Locate the cell with the specified text and output its (x, y) center coordinate. 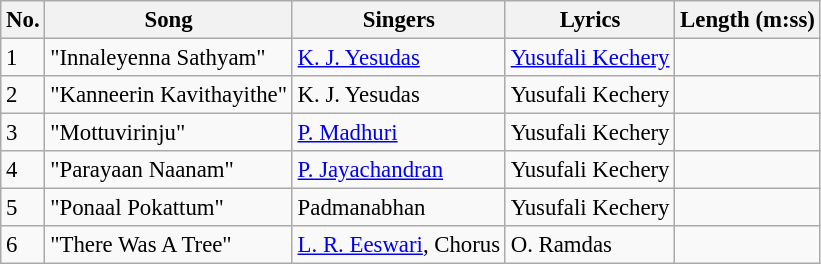
2 (23, 95)
Length (m:ss) (748, 20)
5 (23, 208)
L. R. Eeswari, Chorus (398, 245)
O. Ramdas (590, 245)
"Ponaal Pokattum" (168, 208)
"Innaleyenna Sathyam" (168, 58)
P. Jayachandran (398, 170)
Singers (398, 20)
Lyrics (590, 20)
1 (23, 58)
"Kanneerin Kavithayithe" (168, 95)
No. (23, 20)
"Parayaan Naanam" (168, 170)
6 (23, 245)
P. Madhuri (398, 133)
Padmanabhan (398, 208)
"There Was A Tree" (168, 245)
4 (23, 170)
Song (168, 20)
3 (23, 133)
"Mottuvirinju" (168, 133)
